Pinpoint the cell where the given text exists, returning its [X, Y] midpoint coordinate. 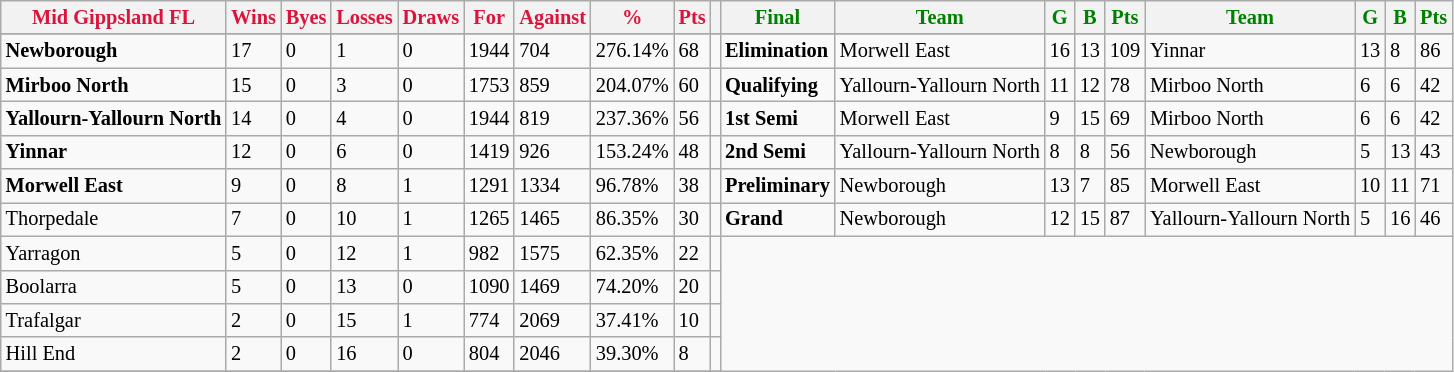
204.07% [632, 85]
1575 [552, 253]
1291 [489, 186]
60 [692, 85]
2nd Semi [778, 152]
153.24% [632, 152]
819 [552, 118]
1753 [489, 85]
Draws [431, 17]
859 [552, 85]
1469 [552, 287]
17 [254, 51]
237.36% [632, 118]
Hill End [114, 354]
Boolarra [114, 287]
Trafalgar [114, 320]
4 [364, 118]
74.20% [632, 287]
48 [692, 152]
96.78% [632, 186]
14 [254, 118]
Grand [778, 219]
774 [489, 320]
1st Semi [778, 118]
78 [1125, 85]
2069 [552, 320]
2046 [552, 354]
Against [552, 17]
Final [778, 17]
926 [552, 152]
62.35% [632, 253]
Preliminary [778, 186]
109 [1125, 51]
276.14% [632, 51]
Mid Gippsland FL [114, 17]
20 [692, 287]
69 [1125, 118]
86 [1434, 51]
87 [1125, 219]
Thorpedale [114, 219]
1265 [489, 219]
22 [692, 253]
Elimination [778, 51]
3 [364, 85]
37.41% [632, 320]
1334 [552, 186]
Losses [364, 17]
982 [489, 253]
1090 [489, 287]
Yarragon [114, 253]
1465 [552, 219]
1419 [489, 152]
Wins [254, 17]
For [489, 17]
46 [1434, 219]
30 [692, 219]
85 [1125, 186]
71 [1434, 186]
% [632, 17]
39.30% [632, 354]
43 [1434, 152]
38 [692, 186]
804 [489, 354]
Byes [306, 17]
86.35% [632, 219]
68 [692, 51]
Qualifying [778, 85]
704 [552, 51]
